Extract the [x, y] coordinate from the center of the cell holding the provided text.  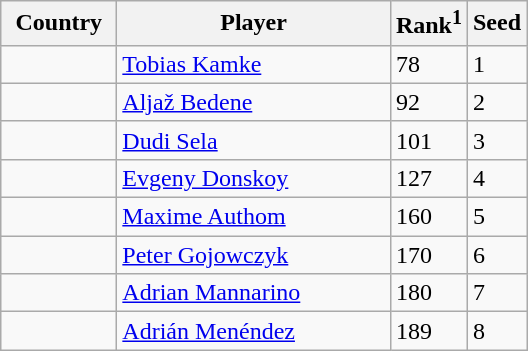
170 [428, 255]
78 [428, 64]
101 [428, 140]
2 [496, 102]
Peter Gojowczyk [254, 255]
160 [428, 217]
189 [428, 331]
127 [428, 178]
Aljaž Bedene [254, 102]
Dudi Sela [254, 140]
Country [59, 24]
Tobias Kamke [254, 64]
4 [496, 178]
Seed [496, 24]
180 [428, 293]
Adrian Mannarino [254, 293]
3 [496, 140]
5 [496, 217]
7 [496, 293]
Adrián Menéndez [254, 331]
Rank1 [428, 24]
92 [428, 102]
Maxime Authom [254, 217]
6 [496, 255]
Player [254, 24]
8 [496, 331]
1 [496, 64]
Evgeny Donskoy [254, 178]
